Capture the cell that displays the provided text and extract its [X, Y] central coordinate. 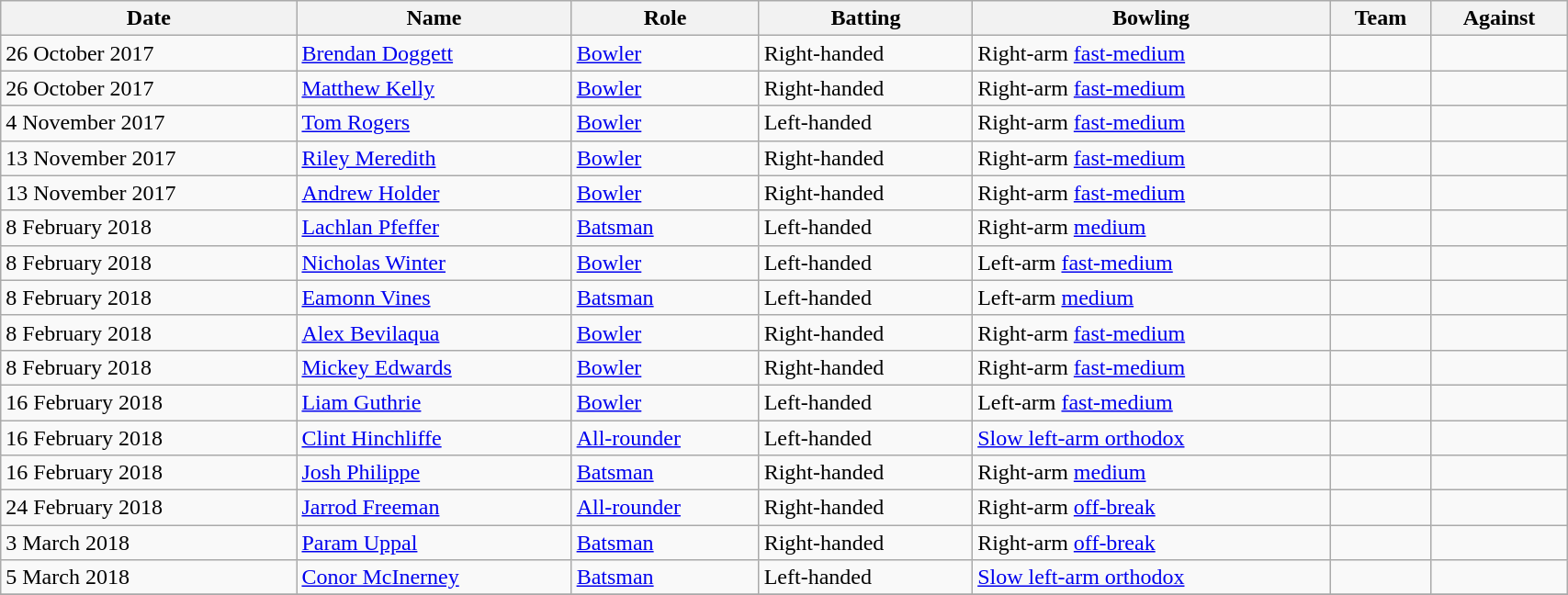
Josh Philippe [434, 473]
Left-arm medium [1152, 297]
Jarrod Freeman [434, 508]
Name [434, 18]
4 November 2017 [149, 123]
Andrew Holder [434, 193]
Clint Hinchliffe [434, 438]
Bowling [1152, 18]
Team [1382, 18]
Date [149, 18]
Lachlan Pfeffer [434, 228]
24 February 2018 [149, 508]
Alex Bevilaqua [434, 332]
Eamonn Vines [434, 297]
Batting [865, 18]
Brendan Doggett [434, 53]
Role [665, 18]
3 March 2018 [149, 543]
Param Uppal [434, 543]
Matthew Kelly [434, 88]
Mickey Edwards [434, 367]
5 March 2018 [149, 578]
Nicholas Winter [434, 263]
Against [1499, 18]
Liam Guthrie [434, 402]
Tom Rogers [434, 123]
Conor McInerney [434, 578]
Riley Meredith [434, 158]
